Return [x, y] of the center of cell containing provided text 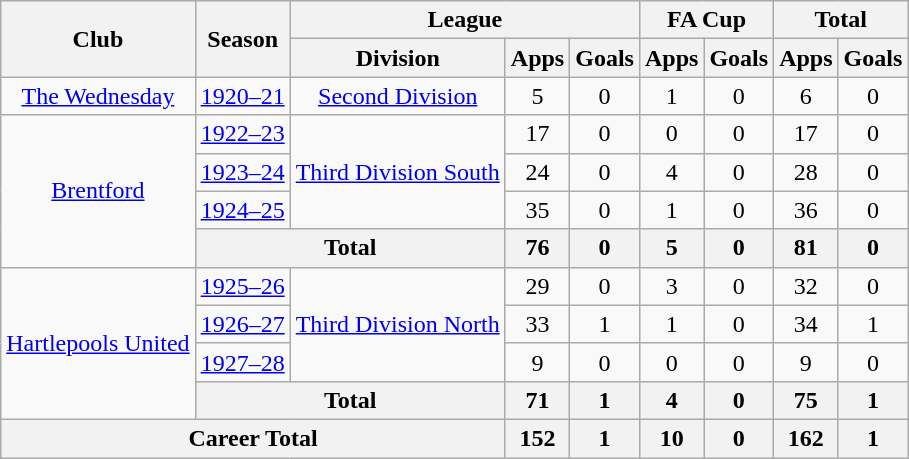
34 [806, 324]
Brentford [98, 191]
League [464, 20]
32 [806, 286]
35 [537, 210]
Hartlepools United [98, 343]
Third Division North [398, 324]
10 [671, 438]
36 [806, 210]
152 [537, 438]
1926–27 [242, 324]
24 [537, 172]
28 [806, 172]
Season [242, 39]
76 [537, 248]
The Wednesday [98, 96]
Second Division [398, 96]
Club [98, 39]
33 [537, 324]
162 [806, 438]
81 [806, 248]
1925–26 [242, 286]
3 [671, 286]
1920–21 [242, 96]
1924–25 [242, 210]
1922–23 [242, 134]
Third Division South [398, 172]
FA Cup [706, 20]
1923–24 [242, 172]
Career Total [254, 438]
6 [806, 96]
Division [398, 58]
29 [537, 286]
1927–28 [242, 362]
75 [806, 400]
71 [537, 400]
